For the text-containing cell, return its midpoint in (X, Y) coordinate format. 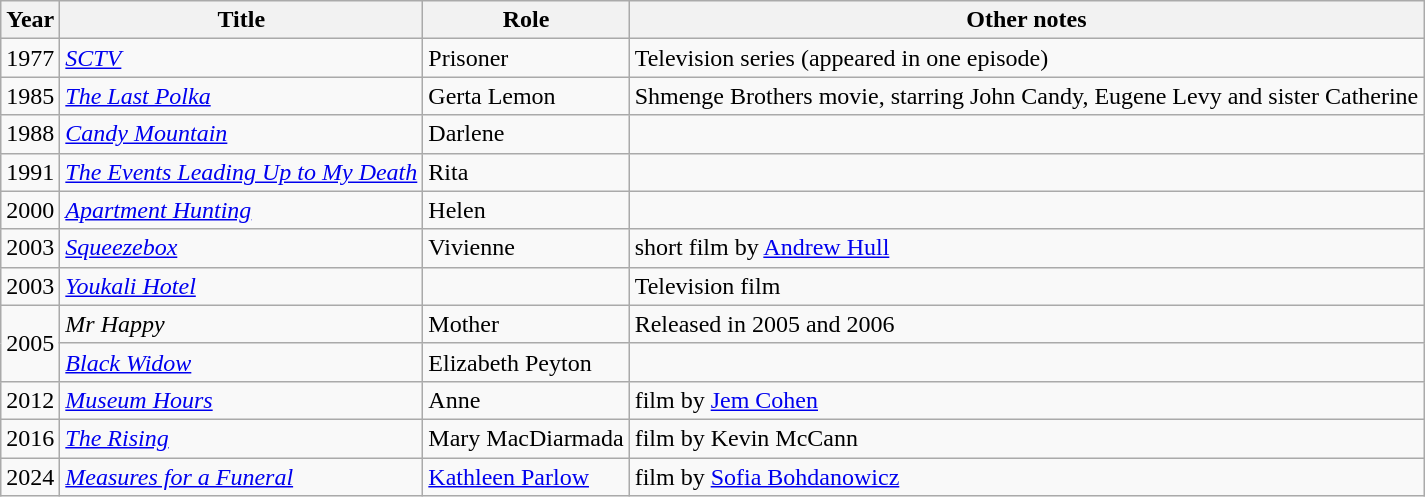
Prisoner (526, 58)
Museum Hours (242, 400)
Rita (526, 172)
Shmenge Brothers movie, starring John Candy, Eugene Levy and sister Catherine (1026, 96)
Darlene (526, 134)
Television film (1026, 286)
Apartment Hunting (242, 210)
Squeezebox (242, 248)
The Events Leading Up to My Death (242, 172)
Title (242, 20)
Role (526, 20)
Released in 2005 and 2006 (1026, 324)
Anne (526, 400)
Mary MacDiarmada (526, 438)
Vivienne (526, 248)
film by Jem Cohen (1026, 400)
2000 (30, 210)
2005 (30, 343)
Gerta Lemon (526, 96)
Television series (appeared in one episode) (1026, 58)
Kathleen Parlow (526, 477)
2024 (30, 477)
Elizabeth Peyton (526, 362)
1977 (30, 58)
Year (30, 20)
The Rising (242, 438)
1985 (30, 96)
1988 (30, 134)
1991 (30, 172)
2016 (30, 438)
The Last Polka (242, 96)
Candy Mountain (242, 134)
Mr Happy (242, 324)
Youkali Hotel (242, 286)
2012 (30, 400)
Helen (526, 210)
Black Widow (242, 362)
Measures for a Funeral (242, 477)
Mother (526, 324)
Other notes (1026, 20)
film by Kevin McCann (1026, 438)
film by Sofia Bohdanowicz (1026, 477)
short film by Andrew Hull (1026, 248)
SCTV (242, 58)
